From the cell containing the given text, extract its center point as (x, y) coordinate. 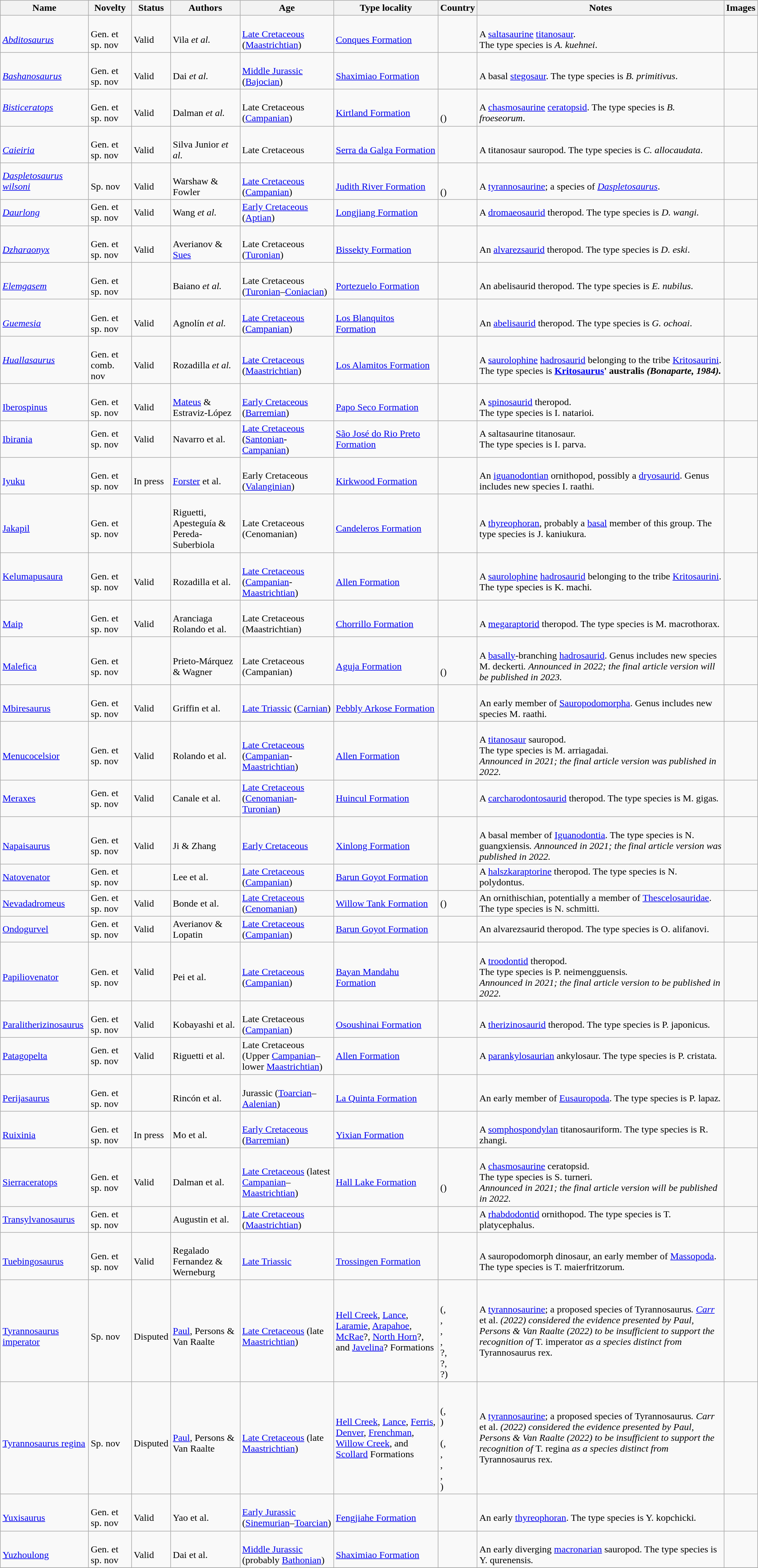
Early Jurassic (Sinemurian–Toarcian) (287, 1512)
Bissekty Formation (386, 244)
Malefica (45, 661)
A saltasaurine titanosaur. The type species is A. kuehnei. (600, 34)
An ornithischian, potentially a member of Thescelosauridae. The type species is N. schmitti. (600, 903)
Country (458, 8)
Late Cretaceous (287, 144)
A megaraptorid theropod. The type species is M. macrothorax. (600, 619)
An alvarezsaurid theropod. The type species is O. alifanovi. (600, 929)
Averianov & Lopatin (205, 929)
São José do Rio Preto Formation (386, 439)
Pebbly Arkose Formation (386, 703)
Kirkwood Formation (386, 476)
Paralitherizinosaurus (45, 1019)
A thyreophoran, probably a basal member of this group. The type species is J. kaniukura. (600, 523)
Los Blanquitos Formation (386, 318)
A saltasaurine titanosaur. The type species is I. parva. (600, 439)
La Quinta Formation (386, 1093)
Guemesia (45, 318)
Xinlong Formation (386, 841)
Los Alamitos Formation (386, 360)
Yuzhoulong (45, 1549)
Ibirania (45, 439)
Notes (600, 8)
Age (287, 8)
A troodontid theropod. The type species is P. neimengguensis. Announced in 2021; the final article version to be published in 2022. (600, 971)
(, , , , ?, ?, ?) (458, 1331)
A chasmosaurine ceratopsid. The type species is S. turneri. Announced in 2021; the final article version will be published in 2022. (600, 1177)
Late Cretaceous (Turonian) (287, 244)
Fengjiahe Formation (386, 1512)
Ruixinia (45, 1130)
Caieiria (45, 144)
A basal stegosaur. The type species is B. primitivus. (600, 71)
Early Cretaceous (287, 841)
Papiliovenator (45, 971)
A sauropodomorph dinosaur, an early member of Massopoda. The type species is T. maierfritzorum. (600, 1256)
Early Cretaceous (Aptian) (287, 213)
Aranciaga Rolando et al. (205, 619)
Rolando et al. (205, 751)
Forster et al. (205, 476)
A spinosaurid theropod. The type species is I. natarioi. (600, 402)
Menucocelsior (45, 751)
Natovenator (45, 877)
Riguetti et al. (205, 1056)
Vila et al. (205, 34)
Chorrillo Formation (386, 619)
An iguanodontian ornithopod, possibly a dryosaurid. Genus includes new species I. raathi. (600, 476)
An alvarezsaurid theropod. The type species is D. eski. (600, 244)
Longjiang Formation (386, 213)
Images (741, 8)
Yao et al. (205, 1512)
Bayan Mandahu Formation (386, 971)
A basally-branching hadrosaurid. Genus includes new species M. deckerti. Announced in 2022; the final article version will be published in 2023. (600, 661)
A parankylosaurian ankylosaur. The type species is P. cristata. (600, 1056)
A carcharodontosaurid theropod. The type species is M. gigas. (600, 798)
Meraxes (45, 798)
Mateus & Estraviz-López (205, 402)
An early member of Sauropodomorpha. Genus includes new species M. raathi. (600, 703)
Gen. et comb. nov (110, 360)
Averianov & Sues (205, 244)
Tuebingosaurus (45, 1256)
A titanosaur sauropod. The type species is M. arriagadai. Announced in 2021; the final article version was published in 2022. (600, 751)
An abelisaurid theropod. The type species is E. nubilus. (600, 281)
Late Triassic (287, 1256)
Bonde et al. (205, 903)
Nevadadromeus (45, 903)
An early member of Eusauropoda. The type species is P. lapaz. (600, 1093)
Name (45, 8)
Papo Seco Formation (386, 402)
Hell Creek, Lance, Ferris, Denver, Frenchman, Willow Creek, and Scollard Formations (386, 1438)
A tyrannosaurine; a species of Daspletosaurus. (600, 181)
Wang et al. (205, 213)
A saurolophine hadrosaurid belonging to the tribe Kritosaurini. The type species is K. machi. (600, 577)
Canale et al. (205, 798)
Bisticeratops (45, 108)
Ji & Zhang (205, 841)
Agnolín et al. (205, 318)
Iyuku (45, 476)
Pei et al. (205, 971)
Type locality (386, 8)
Authors (205, 8)
Late Cretaceous (Turonian–Coniacian) (287, 281)
(, ) (, , , , ) (458, 1438)
Patagopelta (45, 1056)
Jurassic (Toarcian–Aalenian) (287, 1093)
Prieto-Márquez & Wagner (205, 661)
Yuxisaurus (45, 1512)
Perijasaurus (45, 1093)
Daurlong (45, 213)
Elemgasem (45, 281)
A somphospondylan titanosauriform. The type species is R. zhangi. (600, 1130)
Griffin et al. (205, 703)
Mbiresaurus (45, 703)
Riguetti, Apesteguía & Pereda-Suberbiola (205, 523)
A dromaeosaurid theropod. The type species is D. wangi. (600, 213)
Judith River Formation (386, 181)
Kobayashi et al. (205, 1019)
An early diverging macronarian sauropod. The type species is Y. qurenensis. (600, 1549)
Ondogurvel (45, 929)
Portezuelo Formation (386, 281)
Hell Creek, Lance, Laramie, Arapahoe, McRae?, North Horn?, and Javelina? Formations (386, 1331)
Transylvanosaurus (45, 1220)
A rhabdodontid ornithopod. The type species is T. platycephalus. (600, 1220)
Napaisaurus (45, 841)
Late Cretaceous (Cenomanian-Turonian) (287, 798)
A therizinosaurid theropod. The type species is P. japonicus. (600, 1019)
Conques Formation (386, 34)
A halszkaraptorine theropod. The type species is N. polydontus. (600, 877)
Middle Jurassic (probably Bathonian) (287, 1549)
Iberospinus (45, 402)
Dzharaonyx (45, 244)
Rincón et al. (205, 1093)
Bashanosaurus (45, 71)
Kirtland Formation (386, 108)
Aguja Formation (386, 661)
Regalado Fernandez & Werneburg (205, 1256)
Huincul Formation (386, 798)
Hall Lake Formation (386, 1177)
Silva Junior et al. (205, 144)
Augustin et al. (205, 1220)
Osoushinai Formation (386, 1019)
Baiano et al. (205, 281)
Novelty (110, 8)
An early thyreophoran. The type species is Y. kopchicki. (600, 1512)
An abelisaurid theropod. The type species is G. ochoai. (600, 318)
Kelumapusaura (45, 577)
Serra da Galga Formation (386, 144)
Sierraceratops (45, 1177)
A saurolophine hadrosaurid belonging to the tribe Kritosaurini. The type species is Kritosaurus' australis (Bonaparte, 1984). (600, 360)
A titanosaur sauropod. The type species is C. allocaudata. (600, 144)
A chasmosaurine ceratopsid. The type species is B. froeseorum. (600, 108)
Status (151, 8)
Early Cretaceous (Valanginian) (287, 476)
A basal member of Iguanodontia. The type species is N. guangxiensis. Announced in 2021; the final article version was published in 2022. (600, 841)
Candeleros Formation (386, 523)
Maip (45, 619)
Lee et al. (205, 877)
Daspletosaurus wilsoni (45, 181)
Tyrannosaurus regina (45, 1438)
Yixian Formation (386, 1130)
Huallasaurus (45, 360)
Late Cretaceous (Santonian-Campanian) (287, 439)
Willow Tank Formation (386, 903)
Navarro et al. (205, 439)
Tyrannosaurus imperator (45, 1331)
Trossingen Formation (386, 1256)
Jakapil (45, 523)
Middle Jurassic (Bajocian) (287, 71)
Warshaw & Fowler (205, 181)
Late Triassic (Carnian) (287, 703)
Abditosaurus (45, 34)
Late Cretaceous (latest Campanian–Maastrichtian) (287, 1177)
Mo et al. (205, 1130)
Late Cretaceous (Upper Campanian–lower Maastrichtian) (287, 1056)
